Search for the cell housing the specified text and yield its (x, y) center coordinate. 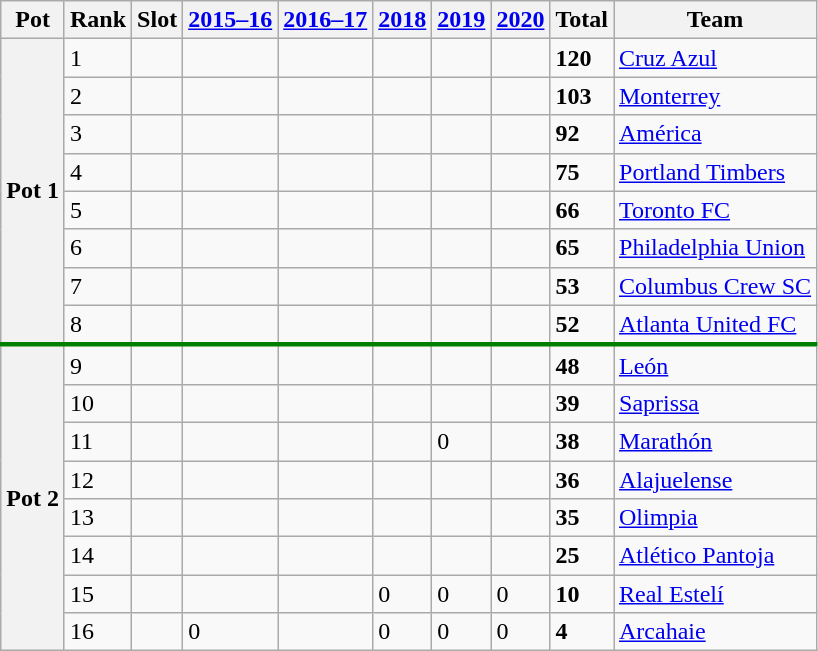
2019 (462, 20)
48 (582, 365)
Columbus Crew SC (716, 286)
Team (716, 20)
52 (582, 325)
53 (582, 286)
5 (98, 210)
35 (582, 518)
103 (582, 96)
León (716, 365)
16 (98, 632)
2018 (402, 20)
38 (582, 441)
Pot (33, 20)
2020 (520, 20)
América (716, 134)
Saprissa (716, 403)
Arcahaie (716, 632)
Total (582, 20)
Real Estelí (716, 594)
13 (98, 518)
Slot (158, 20)
14 (98, 556)
Alajuelense (716, 479)
2016–17 (326, 20)
6 (98, 248)
Toronto FC (716, 210)
Pot 2 (33, 498)
Cruz Azul (716, 58)
11 (98, 441)
3 (98, 134)
Atlanta United FC (716, 325)
39 (582, 403)
Monterrey (716, 96)
66 (582, 210)
7 (98, 286)
15 (98, 594)
65 (582, 248)
92 (582, 134)
Atlético Pantoja (716, 556)
2015–16 (230, 20)
2 (98, 96)
9 (98, 365)
75 (582, 172)
Pot 1 (33, 192)
Portland Timbers (716, 172)
25 (582, 556)
8 (98, 325)
120 (582, 58)
Olimpia (716, 518)
Marathón (716, 441)
1 (98, 58)
Rank (98, 20)
Philadelphia Union (716, 248)
12 (98, 479)
36 (582, 479)
